For the text-containing cell, return its midpoint in [X, Y] coordinate format. 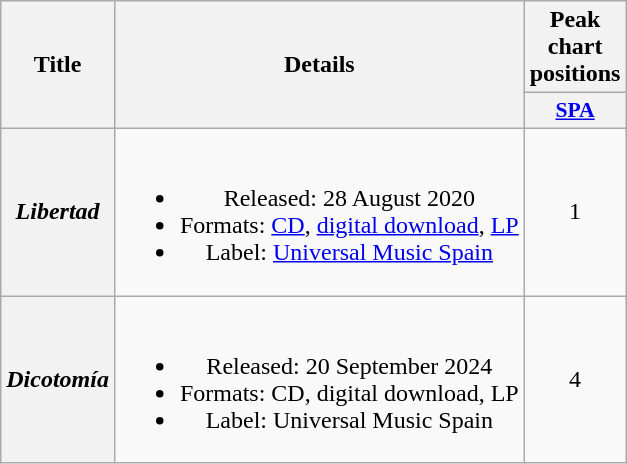
1 [575, 212]
SPA [575, 111]
Released: 20 September 2024Formats: CD, digital download, LPLabel: Universal Music Spain [319, 380]
Title [58, 65]
Libertad [58, 212]
Dicotomía [58, 380]
Released: 28 August 2020Formats: CD, digital download, LPLabel: Universal Music Spain [319, 212]
Details [319, 65]
Peak chart positions [575, 47]
4 [575, 380]
